Find where the given text appears and provide that cell's center as [X, Y] coordinate. 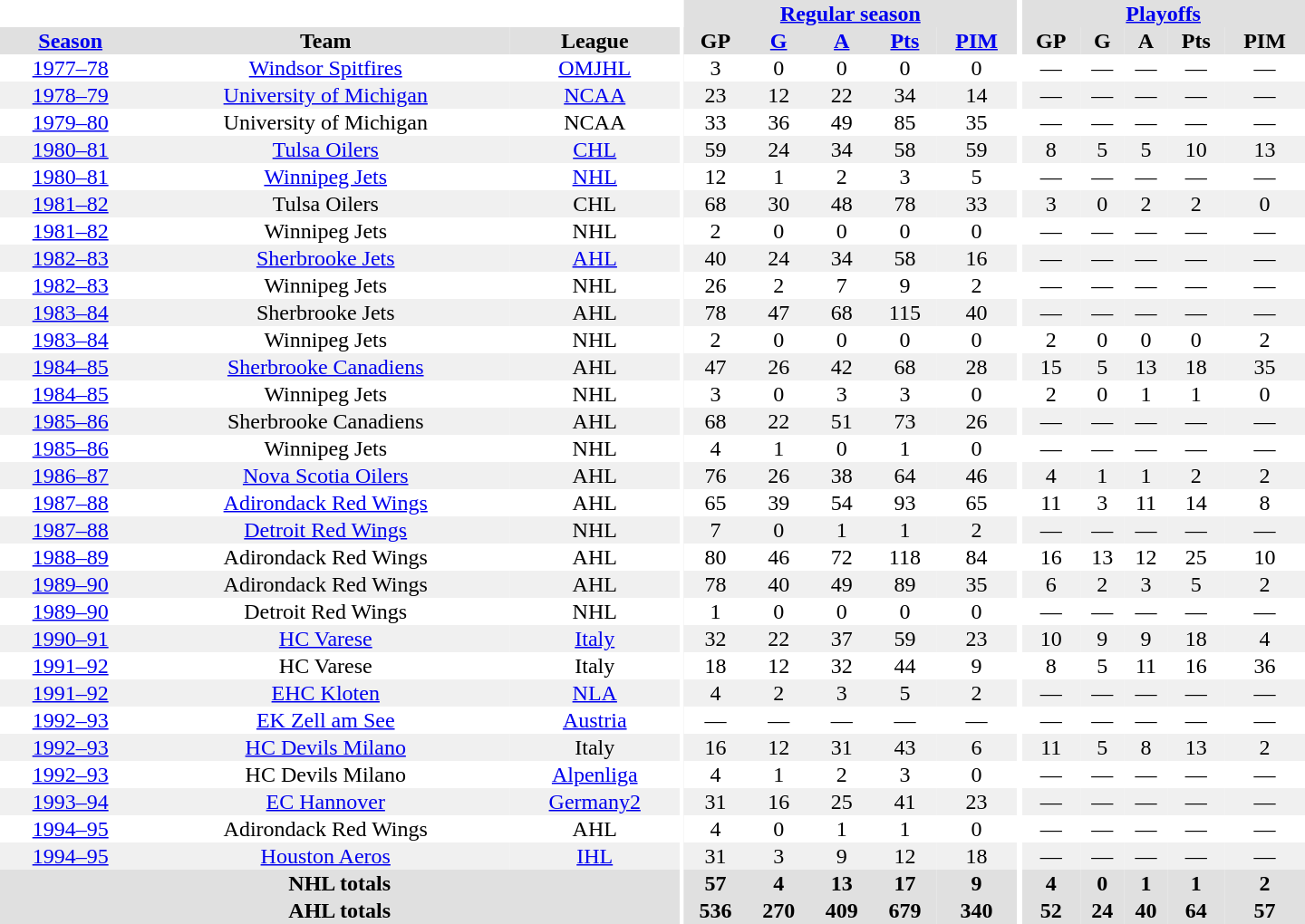
Alpenliga [594, 775]
1993–94 [71, 802]
409 [842, 910]
1988–89 [71, 557]
NLA [594, 693]
1977–78 [71, 68]
43 [905, 747]
League [594, 41]
Houston Aeros [325, 856]
IHL [594, 856]
EHC Kloten [325, 693]
AHL totals [339, 910]
270 [778, 910]
44 [905, 666]
39 [778, 503]
Playoffs [1164, 14]
Team [325, 41]
536 [716, 910]
51 [842, 421]
48 [842, 204]
1978–79 [71, 95]
1990–91 [71, 639]
30 [778, 204]
115 [905, 313]
340 [977, 910]
80 [716, 557]
EC Hannover [325, 802]
37 [842, 639]
OMJHL [594, 68]
Season [71, 41]
118 [905, 557]
85 [905, 122]
Nova Scotia Oilers [325, 476]
28 [977, 367]
93 [905, 503]
Germany2 [594, 802]
679 [905, 910]
1979–80 [71, 122]
Regular season [850, 14]
38 [842, 476]
54 [842, 503]
42 [842, 367]
41 [905, 802]
15 [1051, 367]
89 [905, 584]
EK Zell am See [325, 720]
52 [1051, 910]
73 [905, 421]
76 [716, 476]
84 [977, 557]
Austria [594, 720]
17 [905, 883]
72 [842, 557]
Windsor Spitfires [325, 68]
1986–87 [71, 476]
NHL totals [339, 883]
